Return (X, Y) of the center of cell containing provided text 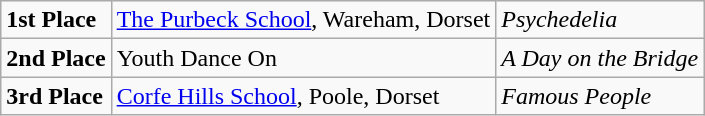
3rd Place (56, 96)
A Day on the Bridge (600, 58)
Psychedelia (600, 20)
Famous People (600, 96)
Youth Dance On (304, 58)
2nd Place (56, 58)
Corfe Hills School, Poole, Dorset (304, 96)
The Purbeck School, Wareham, Dorset (304, 20)
1st Place (56, 20)
